Determine the [x, y] coordinate at the center of the cell enclosing the given text.  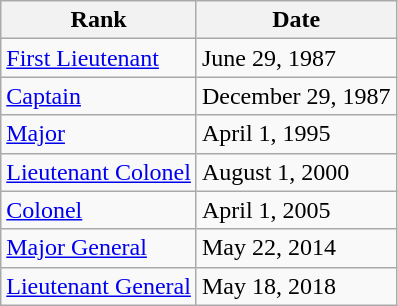
December 29, 1987 [296, 96]
Rank [99, 20]
Date [296, 20]
April 1, 2005 [296, 210]
First Lieutenant [99, 58]
June 29, 1987 [296, 58]
Lieutenant Colonel [99, 172]
Major [99, 134]
Major General [99, 248]
May 22, 2014 [296, 248]
Captain [99, 96]
April 1, 1995 [296, 134]
Lieutenant General [99, 286]
August 1, 2000 [296, 172]
Colonel [99, 210]
May 18, 2018 [296, 286]
